Return the [x, y] coordinate for the center point of the cell that contains the specified text.  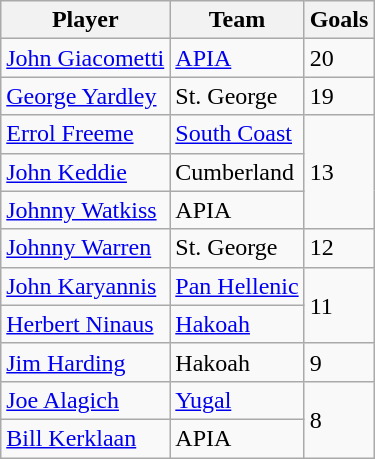
Team [237, 20]
John Keddie [86, 172]
Pan Hellenic [237, 286]
George Yardley [86, 96]
8 [339, 419]
South Coast [237, 134]
Herbert Ninaus [86, 324]
Jim Harding [86, 362]
13 [339, 172]
Yugal [237, 400]
John Karyannis [86, 286]
11 [339, 305]
20 [339, 58]
Errol Freeme [86, 134]
9 [339, 362]
Johnny Warren [86, 248]
John Giacometti [86, 58]
Johnny Watkiss [86, 210]
Player [86, 20]
Bill Kerklaan [86, 438]
Joe Alagich [86, 400]
12 [339, 248]
Goals [339, 20]
Cumberland [237, 172]
19 [339, 96]
